Return [X, Y] of the center of cell containing provided text 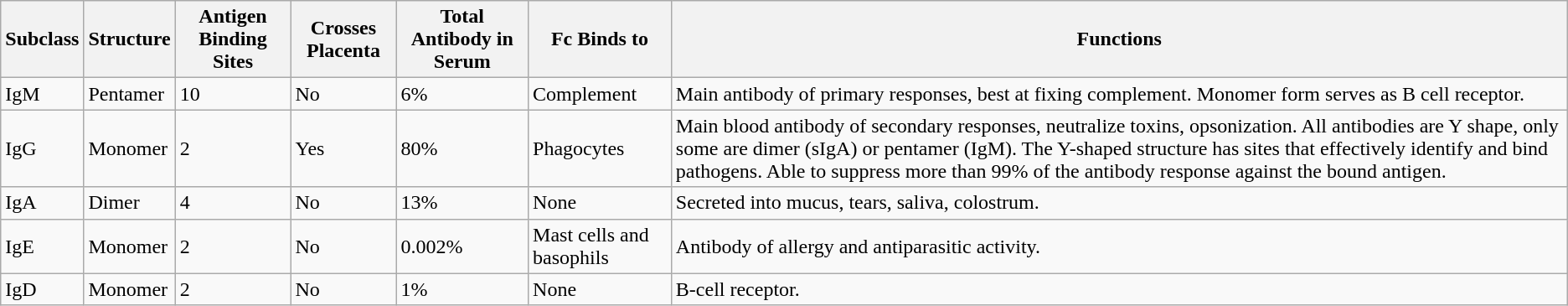
IgD [42, 289]
Complement [600, 94]
80% [462, 148]
13% [462, 203]
Dimer [129, 203]
10 [233, 94]
Antigen Binding Sites [233, 39]
Phagocytes [600, 148]
Mast cells and basophils [600, 246]
B-cell receptor. [1119, 289]
Secreted into mucus, tears, saliva, colostrum. [1119, 203]
Subclass [42, 39]
0.002% [462, 246]
Functions [1119, 39]
IgM [42, 94]
Pentamer [129, 94]
4 [233, 203]
IgG [42, 148]
IgE [42, 246]
Antibody of allergy and antiparasitic activity. [1119, 246]
6% [462, 94]
Structure [129, 39]
IgA [42, 203]
1% [462, 289]
Yes [343, 148]
Main antibody of primary responses, best at fixing complement. Monomer form serves as B cell receptor. [1119, 94]
Total Antibody in Serum [462, 39]
Crosses Placenta [343, 39]
Fc Binds to [600, 39]
